Identify which cell holds the provided text, then report its [X, Y] central coordinate. 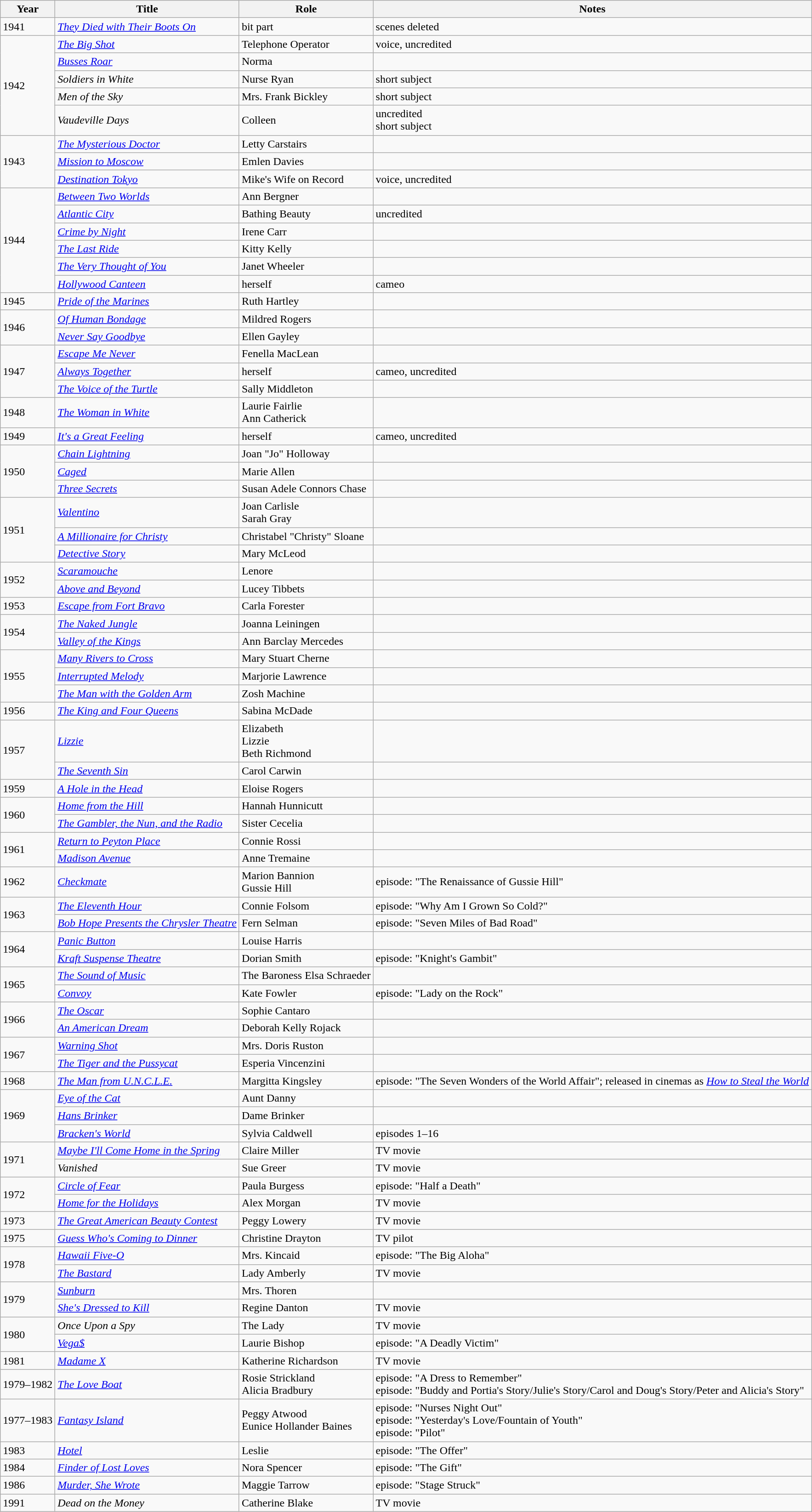
Kraft Suspense Theatre [147, 958]
Vaudeville Days [147, 120]
uncredited [592, 214]
Eye of the Cat [147, 1098]
1983 [28, 1450]
episode: "The Seven Wonders of the World Affair"; released in cinemas as How to Steal the World [592, 1080]
Lenore [306, 571]
The Very Thought of You [147, 267]
Convoy [147, 993]
Margitta Kingsley [306, 1080]
Once Upon a Spy [147, 1325]
1941 [28, 27]
Never Say Goodbye [147, 336]
The Baroness Elsa Schraeder [306, 976]
cameo [592, 284]
episode: "A Dress to Remember"episode: "Buddy and Portia's Story/Julie's Story/Carol and Doug's Story/Peter and Alicia's Story" [592, 1384]
Many Rivers to Cross [147, 659]
1957 [28, 750]
1948 [28, 413]
Laurie FairlieAnn Catherick [306, 413]
Soldiers in White [147, 79]
Hannah Hunnicutt [306, 806]
episode: "Nurses Night Out"episode: "Yesterday's Love/Fountain of Youth"episode: "Pilot" [592, 1420]
The Great American Beauty Contest [147, 1221]
1949 [28, 436]
Role [306, 9]
Joanna Leiningen [306, 624]
Sunburn [147, 1290]
Pride of the Marines [147, 301]
1991 [28, 1503]
The Gambler, the Nun, and the Radio [147, 823]
1962 [28, 882]
Maggie Tarrow [306, 1485]
Home for the Holidays [147, 1203]
episode: "The Gift" [592, 1468]
They Died with Their Boots On [147, 27]
Atlantic City [147, 214]
The Love Boat [147, 1384]
1943 [28, 161]
Escape from Fort Bravo [147, 606]
An American Dream [147, 1028]
scenes deleted [592, 27]
Mrs. Frank Bickley [306, 97]
Sophie Cantaro [306, 1011]
Catherine Blake [306, 1503]
Dame Brinker [306, 1115]
Paula Burgess [306, 1186]
1973 [28, 1221]
Kitty Kelly [306, 249]
Nurse Ryan [306, 79]
The Woman in White [147, 413]
Christabel "Christy" Sloane [306, 536]
The Eleventh Hour [147, 906]
1944 [28, 240]
Mrs. Doris Ruston [306, 1046]
1952 [28, 580]
The Voice of the Turtle [147, 389]
Rosie StricklandAlicia Bradbury [306, 1384]
A Millionaire for Christy [147, 536]
bit part [306, 27]
Home from the Hill [147, 806]
1980 [28, 1334]
The Naked Jungle [147, 624]
Mission to Moscow [147, 161]
Carla Forester [306, 606]
Mike's Wife on Record [306, 179]
The Man with the Golden Arm [147, 693]
Leslie [306, 1450]
Zosh Machine [306, 693]
Lucey Tibbets [306, 589]
Valley of the Kings [147, 641]
uncreditedshort subject [592, 120]
Mary McLeod [306, 554]
Eloise Rogers [306, 788]
Carol Carwin [306, 771]
ElizabethLizzieBeth Richmond [306, 741]
Marie Allen [306, 471]
Circle of Fear [147, 1186]
1967 [28, 1054]
episode: "The Offer" [592, 1450]
The King and Four Queens [147, 711]
It's a Great Feeling [147, 436]
Sister Cecelia [306, 823]
episode: "Half a Death" [592, 1186]
Fern Selman [306, 923]
1977–1983 [28, 1420]
The Sound of Music [147, 976]
episodes 1–16 [592, 1133]
1947 [28, 371]
Valentino [147, 512]
episode: "The Big Aloha" [592, 1256]
Detective Story [147, 554]
The Lady [306, 1325]
Of Human Bondage [147, 319]
1969 [28, 1115]
Telephone Operator [306, 44]
1978 [28, 1264]
Nora Spencer [306, 1468]
Bob Hope Presents the Chrysler Theatre [147, 923]
Aunt Danny [306, 1098]
Sally Middleton [306, 389]
Notes [592, 9]
1942 [28, 85]
Emlen Davies [306, 161]
Crime by Night [147, 231]
Bracken's World [147, 1133]
Peggy AtwoodEunice Hollander Baines [306, 1420]
Dorian Smith [306, 958]
Return to Peyton Place [147, 841]
Susan Adele Connors Chase [306, 489]
The Big Shot [147, 44]
Finder of Lost Loves [147, 1468]
Dead on the Money [147, 1503]
The Seventh Sin [147, 771]
Vanished [147, 1168]
Anne Tremaine [306, 858]
Janet Wheeler [306, 267]
Letty Carstairs [306, 144]
episode: "The Renaissance of Gussie Hill" [592, 882]
1955 [28, 676]
1964 [28, 949]
Warning Shot [147, 1046]
Deborah Kelly Rojack [306, 1028]
1959 [28, 788]
The Mysterious Doctor [147, 144]
Bathing Beauty [306, 214]
Louise Harris [306, 941]
1946 [28, 328]
Ellen Gayley [306, 336]
Ann Bergner [306, 196]
Men of the Sky [147, 97]
Checkmate [147, 882]
Joan CarlisleSarah Gray [306, 512]
Peggy Lowery [306, 1221]
Escape Me Never [147, 354]
1968 [28, 1080]
Katherine Richardson [306, 1360]
Colleen [306, 120]
Busses Roar [147, 62]
episode: "Seven Miles of Bad Road" [592, 923]
1961 [28, 849]
Claire Miller [306, 1151]
1951 [28, 529]
episode: "Why Am I Grown So Cold?" [592, 906]
Between Two Worlds [147, 196]
Marion BannionGussie Hill [306, 882]
Fantasy Island [147, 1420]
1954 [28, 632]
Hawaii Five-O [147, 1256]
Murder, She Wrote [147, 1485]
Title [147, 9]
Christine Drayton [306, 1238]
1986 [28, 1485]
1945 [28, 301]
Vega$ [147, 1343]
Caged [147, 471]
Norma [306, 62]
Mrs. Thoren [306, 1290]
1972 [28, 1194]
The Tiger and the Pussycat [147, 1063]
1956 [28, 711]
1979 [28, 1299]
Madison Avenue [147, 858]
Destination Tokyo [147, 179]
Kate Fowler [306, 993]
1971 [28, 1160]
Ann Barclay Mercedes [306, 641]
Marjorie Lawrence [306, 676]
1953 [28, 606]
The Bastard [147, 1273]
The Last Ride [147, 249]
1984 [28, 1468]
She's Dressed to Kill [147, 1308]
A Hole in the Head [147, 788]
Fenella MacLean [306, 354]
1960 [28, 814]
Guess Who's Coming to Dinner [147, 1238]
episode: "A Deadly Victim" [592, 1343]
Regine Danton [306, 1308]
episode: "Stage Struck" [592, 1485]
Sue Greer [306, 1168]
1966 [28, 1019]
Sabina McDade [306, 711]
Scaramouche [147, 571]
Sylvia Caldwell [306, 1133]
Hollywood Canteen [147, 284]
1965 [28, 984]
1975 [28, 1238]
Madame X [147, 1360]
Esperia Vincenzini [306, 1063]
Mary Stuart Cherne [306, 659]
1963 [28, 915]
Laurie Bishop [306, 1343]
The Oscar [147, 1011]
Maybe I'll Come Home in the Spring [147, 1151]
Connie Rossi [306, 841]
Chain Lightning [147, 454]
TV pilot [592, 1238]
Interrupted Melody [147, 676]
Above and Beyond [147, 589]
Three Secrets [147, 489]
Irene Carr [306, 231]
Hans Brinker [147, 1115]
Lady Amberly [306, 1273]
Year [28, 9]
Always Together [147, 371]
Mrs. Kincaid [306, 1256]
Panic Button [147, 941]
episode: "Lady on the Rock" [592, 993]
1979–1982 [28, 1384]
1981 [28, 1360]
The Man from U.N.C.L.E. [147, 1080]
Lizzie [147, 741]
Connie Folsom [306, 906]
Mildred Rogers [306, 319]
episode: "Knight's Gambit" [592, 958]
Hotel [147, 1450]
Alex Morgan [306, 1203]
Ruth Hartley [306, 301]
1950 [28, 471]
Joan "Jo" Holloway [306, 454]
